Detect which cell encompasses the target text, then output its [x, y] center coordinate. 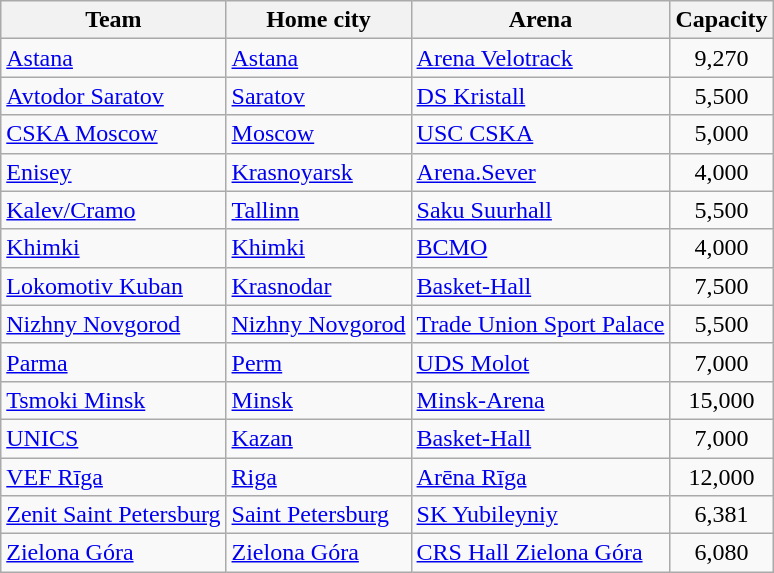
9,270 [722, 58]
7,500 [722, 286]
Riga [318, 477]
Home city [318, 20]
Capacity [722, 20]
Avtodor Saratov [114, 96]
Krasnodar [318, 286]
6,080 [722, 553]
5,000 [722, 134]
Krasnoyarsk [318, 172]
Arēna Rīga [540, 477]
12,000 [722, 477]
Tallinn [318, 210]
Trade Union Sport Palace [540, 324]
Kalev/Cramo [114, 210]
6,381 [722, 515]
Perm [318, 362]
CSKA Moscow [114, 134]
CRS Hall Zielona Góra [540, 553]
UDS Molot [540, 362]
15,000 [722, 400]
Arena.Sever [540, 172]
Kazan [318, 438]
Zenit Saint Petersburg [114, 515]
Arena Velotrack [540, 58]
DS Kristall [540, 96]
Enisey [114, 172]
Moscow [318, 134]
Team [114, 20]
Lokomotiv Kuban [114, 286]
Parma [114, 362]
SK Yubileyniy [540, 515]
VEF Rīga [114, 477]
USC CSKA [540, 134]
Saint Petersburg [318, 515]
UNICS [114, 438]
BCMO [540, 248]
Saku Suurhall [540, 210]
Minsk [318, 400]
Minsk-Arena [540, 400]
Saratov [318, 96]
Tsmoki Minsk [114, 400]
Arena [540, 20]
